Extract the (x, y) coordinate from the center of the cell holding the provided text.  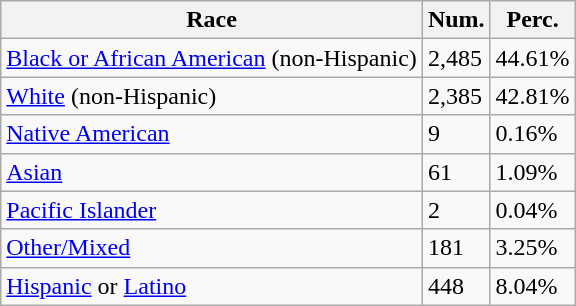
3.25% (532, 248)
Asian (212, 172)
448 (456, 286)
181 (456, 248)
2,485 (456, 58)
White (non-Hispanic) (212, 96)
Hispanic or Latino (212, 286)
Native American (212, 134)
2,385 (456, 96)
0.16% (532, 134)
Num. (456, 20)
Race (212, 20)
9 (456, 134)
2 (456, 210)
Other/Mixed (212, 248)
Black or African American (non-Hispanic) (212, 58)
8.04% (532, 286)
0.04% (532, 210)
1.09% (532, 172)
Perc. (532, 20)
Pacific Islander (212, 210)
44.61% (532, 58)
42.81% (532, 96)
61 (456, 172)
